From the cell containing the given text, extract its center point as (X, Y) coordinate. 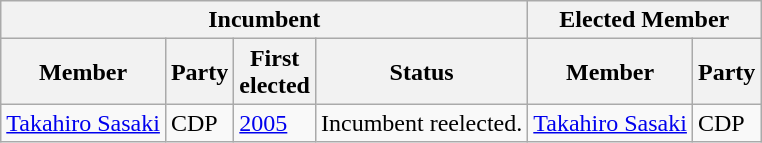
Firstelected (275, 72)
Incumbent (264, 20)
Incumbent reelected. (421, 123)
Status (421, 72)
2005 (275, 123)
Elected Member (644, 20)
